Search for the cell housing the specified text and yield its [X, Y] center coordinate. 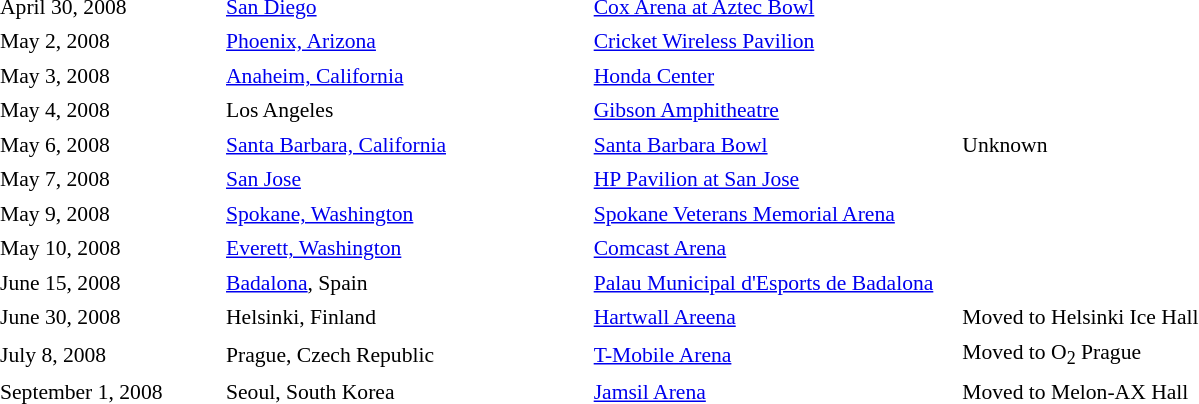
Palau Municipal d'Esports de Badalona [774, 283]
Santa Barbara Bowl [774, 145]
T-Mobile Arena [774, 354]
Phoenix, Arizona [406, 42]
HP Pavilion at San Jose [774, 180]
Spokane, Washington [406, 214]
Helsinki, Finland [406, 318]
Anaheim, California [406, 76]
Los Angeles [406, 110]
Prague, Czech Republic [406, 354]
Honda Center [774, 76]
Badalona, Spain [406, 283]
Comcast Arena [774, 248]
Cricket Wireless Pavilion [774, 42]
Hartwall Areena [774, 318]
Spokane Veterans Memorial Arena [774, 214]
Everett, Washington [406, 248]
San Jose [406, 180]
Gibson Amphitheatre [774, 110]
Santa Barbara, California [406, 145]
